Output the (X, Y) coordinate of the center of the cell containing the given text.  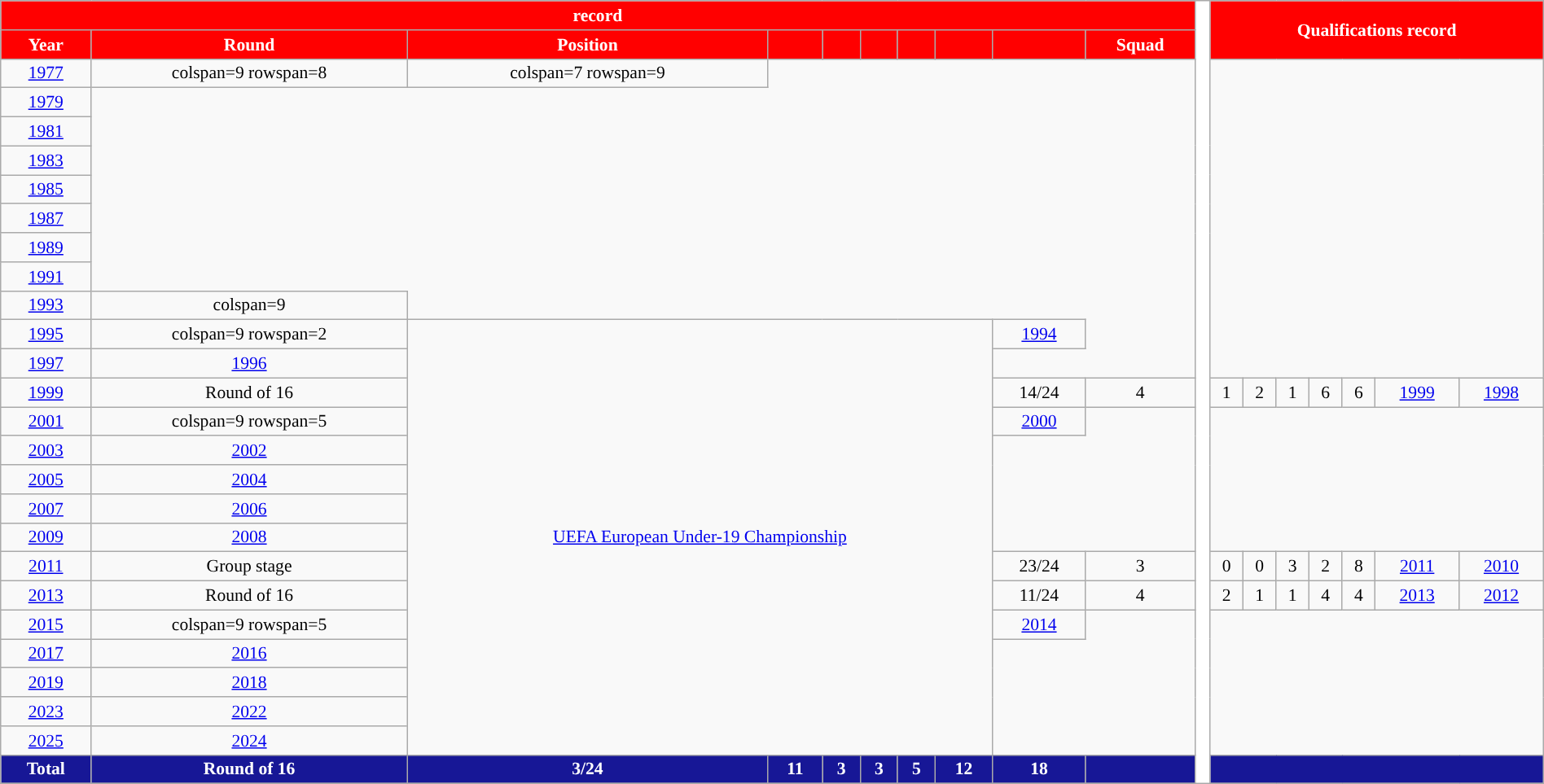
2018 (249, 683)
2001 (46, 422)
2012 (1502, 596)
11/24 (1039, 596)
2007 (46, 509)
2014 (1039, 624)
2025 (46, 741)
2009 (46, 537)
1991 (46, 277)
Group stage (249, 567)
colspan=9 (249, 305)
8 (1358, 567)
2000 (1039, 422)
5 (916, 769)
colspan=9 rowspan=2 (249, 335)
2006 (249, 509)
2019 (46, 683)
Squad (1140, 45)
1993 (46, 305)
2017 (46, 654)
Position (587, 45)
14/24 (1039, 392)
2005 (46, 480)
1983 (46, 160)
1998 (1502, 392)
record (598, 15)
1979 (46, 103)
2015 (46, 624)
Total (46, 769)
Round (249, 45)
2002 (249, 451)
Qualifications record (1376, 29)
1985 (46, 190)
1987 (46, 219)
2024 (249, 741)
UEFA European Under-19 Championship (700, 537)
1994 (1039, 335)
1989 (46, 247)
12 (964, 769)
2023 (46, 712)
1977 (46, 73)
1981 (46, 132)
3/24 (587, 769)
18 (1039, 769)
2016 (249, 654)
1996 (249, 364)
11 (795, 769)
colspan=7 rowspan=9 (587, 73)
1995 (46, 335)
Year (46, 45)
2004 (249, 480)
1997 (46, 364)
2003 (46, 451)
2008 (249, 537)
2010 (1502, 567)
colspan=9 rowspan=8 (249, 73)
23/24 (1039, 567)
2022 (249, 712)
